Detect which cell encompasses the target text, then output its [x, y] center coordinate. 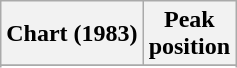
Peak position [189, 34]
Chart (1983) [72, 34]
